Determine the [x, y] coordinate at the center of the cell enclosing the given text.  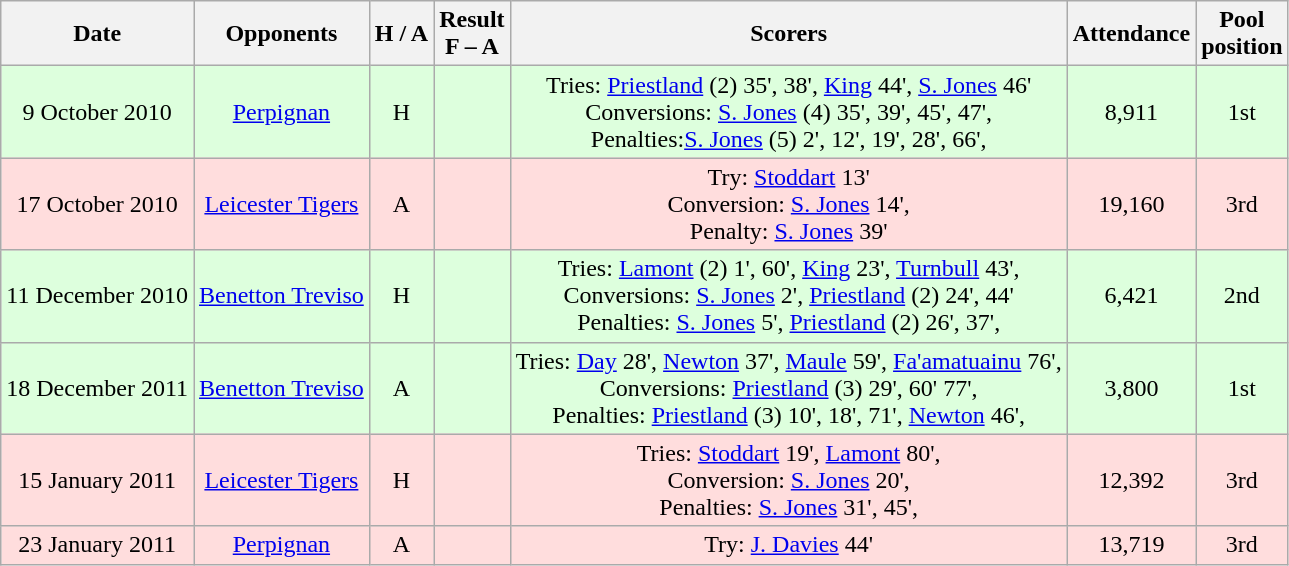
15 January 2011 [98, 480]
ResultF – A [472, 34]
Opponents [282, 34]
6,421 [1131, 296]
11 December 2010 [98, 296]
2nd [1242, 296]
Try: Stoddart 13' Conversion: S. Jones 14', Penalty: S. Jones 39' [788, 204]
3,800 [1131, 388]
Poolposition [1242, 34]
Date [98, 34]
9 October 2010 [98, 112]
23 January 2011 [98, 545]
18 December 2011 [98, 388]
Tries: Priestland (2) 35', 38', King 44', S. Jones 46' Conversions: S. Jones (4) 35', 39', 45', 47', Penalties:S. Jones (5) 2', 12', 19', 28', 66', [788, 112]
Scorers [788, 34]
Tries: Stoddart 19', Lamont 80', Conversion: S. Jones 20', Penalties: S. Jones 31', 45', [788, 480]
19,160 [1131, 204]
Tries: Lamont (2) 1', 60', King 23', Turnbull 43', Conversions: S. Jones 2', Priestland (2) 24', 44' Penalties: S. Jones 5', Priestland (2) 26', 37', [788, 296]
12,392 [1131, 480]
Attendance [1131, 34]
13,719 [1131, 545]
Try: J. Davies 44' [788, 545]
H / A [401, 34]
8,911 [1131, 112]
17 October 2010 [98, 204]
